Pinpoint the cell where the given text exists, returning its (x, y) midpoint coordinate. 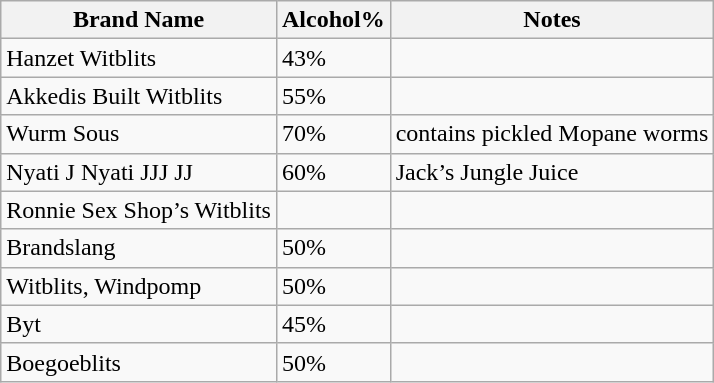
55% (333, 96)
Jack’s Jungle Juice (552, 172)
Nyati J Nyati JJJ JJ (139, 172)
Notes (552, 20)
Akkedis Built Witblits (139, 96)
Brandslang (139, 248)
Boegoeblits (139, 362)
Ronnie Sex Shop’s Witblits (139, 210)
60% (333, 172)
Brand Name (139, 20)
70% (333, 134)
Alcohol% (333, 20)
Witblits, Windpomp (139, 286)
Wurm Sous (139, 134)
Byt (139, 324)
43% (333, 58)
Hanzet Witblits (139, 58)
contains pickled Mopane worms (552, 134)
45% (333, 324)
